Provide the [x, y] coordinate of the cell's center where the given text is located.  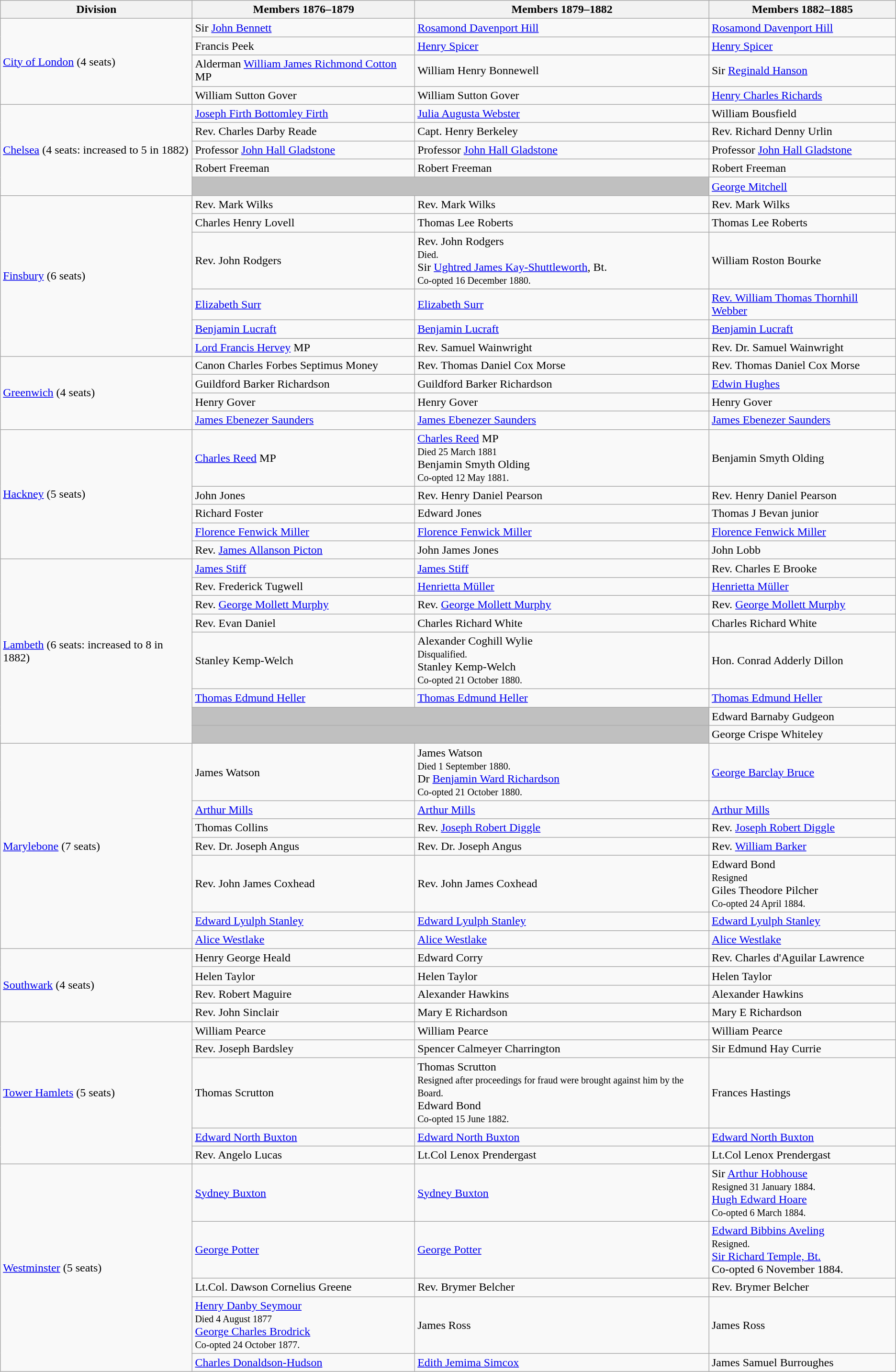
Charles Henry Lovell [303, 223]
James Watson [303, 772]
Richard Foster [303, 513]
Hackney (5 seats) [97, 494]
Rev. John Sinclair [303, 1012]
Alexander Coghill WylieDisqualified.Stanley Kemp-WelchCo-opted 21 October 1880. [562, 660]
Division [97, 10]
Spencer Calmeyer Charrington [562, 1049]
Henry George Heald [303, 958]
Tower Hamlets (5 seats) [97, 1093]
Henry Danby SeymourDied 4 August 1877George Charles BrodrickCo-opted 24 October 1877. [303, 1325]
Julia Augusta Webster [562, 113]
Edward Jones [562, 513]
Greenwich (4 seats) [97, 393]
Rev. Charles E Brooke [802, 568]
Edward BondResignedGiles Theodore PilcherCo-opted 24 April 1884. [802, 883]
William Roston Bourke [802, 260]
Marylebone (7 seats) [97, 846]
Members 1879–1882 [562, 10]
Edwin Hughes [802, 384]
Rev. Charles d'Aguilar Lawrence [802, 958]
Members 1876–1879 [303, 10]
Edward Barnaby Gudgeon [802, 716]
Westminster (5 seats) [97, 1268]
Sir Arthur HobhouseResigned 31 January 1884.Hugh Edward HoareCo-opted 6 March 1884. [802, 1193]
James WatsonDied 1 September 1880.Dr Benjamin Ward RichardsonCo-opted 21 October 1880. [562, 772]
Benjamin Smyth Olding [802, 457]
Lord Francis Hervey MP [303, 347]
Thomas J Bevan junior [802, 513]
Chelsea (4 seats: increased to 5 in 1882) [97, 150]
Stanley Kemp-Welch [303, 660]
Rev. Dr. Samuel Wainwright [802, 347]
Southwark (4 seats) [97, 985]
City of London (4 seats) [97, 61]
James Samuel Burroughes [802, 1362]
Joseph Firth Bottomley Firth [303, 113]
Frances Hastings [802, 1093]
William Henry Bonnewell [562, 71]
George Crispe Whiteley [802, 735]
Alderman William James Richmond Cotton MP [303, 71]
Thomas Scrutton [303, 1093]
Charles Reed MPDied 25 March 1881Benjamin Smyth OldingCo-opted 12 May 1881. [562, 457]
Rev. Angelo Lucas [303, 1155]
Charles Donaldson-Hudson [303, 1362]
John Lobb [802, 550]
Finsbury (6 seats) [97, 276]
Henry Charles Richards [802, 95]
Capt. Henry Berkeley [562, 132]
Rev. William Thomas Thornhill Webber [802, 304]
Francis Peek [303, 46]
Members 1882–1885 [802, 10]
John Jones [303, 495]
Rev. Charles Darby Reade [303, 132]
Edith Jemima Simcox [562, 1362]
Canon Charles Forbes Septimus Money [303, 366]
Rev. Joseph Bardsley [303, 1049]
William Bousfield [802, 113]
Rev. Frederick Tugwell [303, 586]
Hon. Conrad Adderly Dillon [802, 660]
Charles Reed MP [303, 457]
Rev. Richard Denny Urlin [802, 132]
Sir John Bennett [303, 28]
Thomas Collins [303, 828]
Rev. Evan Daniel [303, 623]
Rev. Robert Maguire [303, 994]
George Barclay Bruce [802, 772]
Lambeth (6 seats: increased to 8 in 1882) [97, 651]
Thomas ScruttonResigned after proceedings for fraud were brought against him by the Board.Edward BondCo-opted 15 June 1882. [562, 1093]
Rev. John RodgersDied.Sir Ughtred James Kay-Shuttleworth, Bt.Co-opted 16 December 1880. [562, 260]
Sir Reginald Hanson [802, 71]
Sir Edmund Hay Currie [802, 1049]
Rev. John Rodgers [303, 260]
Rev. William Barker [802, 846]
Rev. Samuel Wainwright [562, 347]
George Mitchell [802, 186]
John James Jones [562, 550]
Edward Corry [562, 958]
Edward Bibbins AvelingResigned.Sir Richard Temple, Bt.Co-opted 6 November 1884. [802, 1250]
Rev. James Allanson Picton [303, 550]
Lt.Col. Dawson Cornelius Greene [303, 1287]
